Identify which cell holds the provided text, then report its (X, Y) central coordinate. 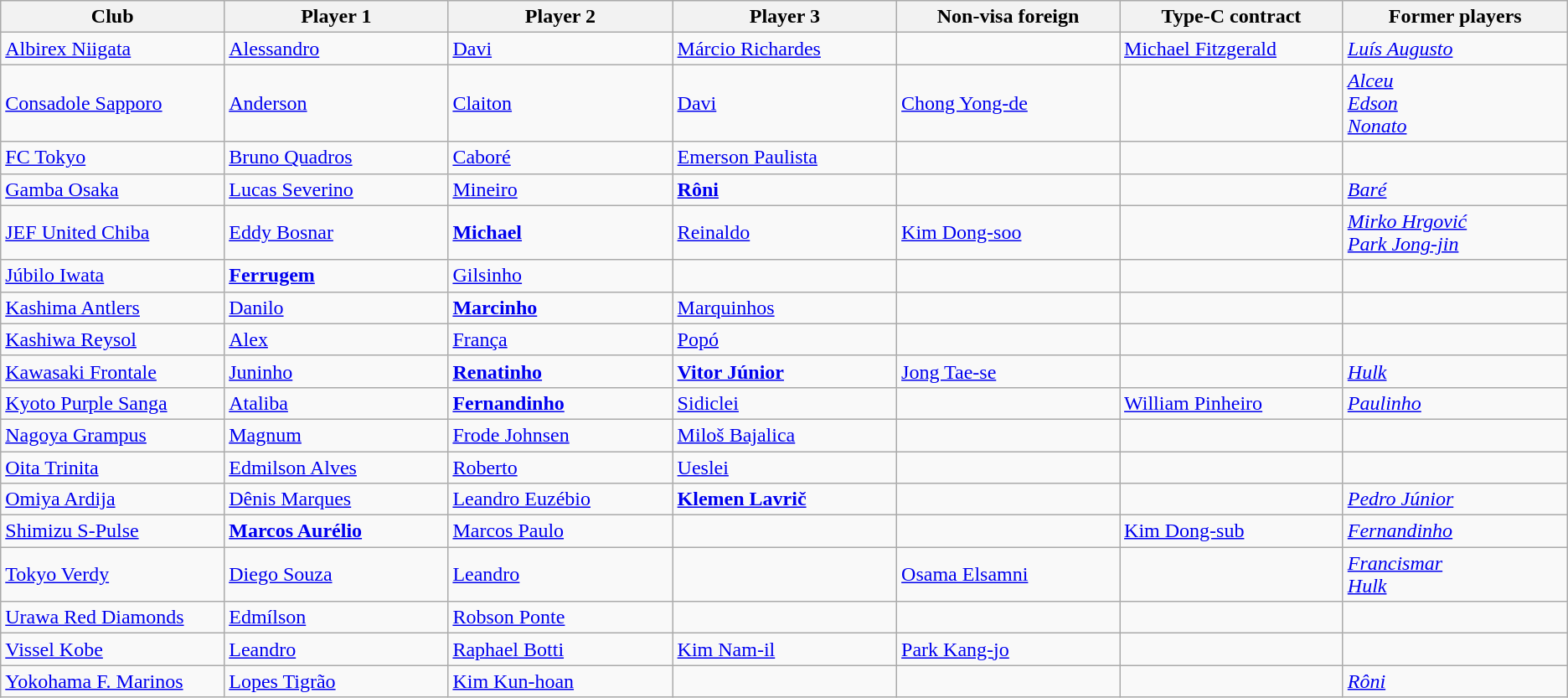
Hulk (1455, 371)
Park Kang-jo (1008, 649)
Diego Souza (337, 575)
Mineiro (560, 189)
Danilo (337, 308)
Oita Trinita (112, 467)
Magnum (337, 435)
Kim Dong-sub (1231, 531)
Kim Nam-il (784, 649)
Miloš Bajalica (784, 435)
França (560, 339)
Gilsinho (560, 276)
Júbilo Iwata (112, 276)
Consadole Sapporo (112, 103)
Emerson Paulista (784, 158)
Alex (337, 339)
Mirko Hrgović Park Jong-jin (1455, 233)
Edmílson (337, 618)
Michael Fitzgerald (1231, 49)
Player 3 (784, 17)
Club (112, 17)
Vissel Kobe (112, 649)
Roberto (560, 467)
Edmilson Alves (337, 467)
Claiton (560, 103)
Dênis Marques (337, 499)
Alceu Edson Nonato (1455, 103)
Pedro Júnior (1455, 499)
Non-visa foreign (1008, 17)
Albirex Niigata (112, 49)
Marcos Paulo (560, 531)
Kim Kun-hoan (560, 681)
Sidiclei (784, 403)
Reinaldo (784, 233)
Urawa Red Diamonds (112, 618)
Lopes Tigrão (337, 681)
Nagoya Grampus (112, 435)
Player 2 (560, 17)
Renatinho (560, 371)
Former players (1455, 17)
Tokyo Verdy (112, 575)
Kashiwa Reysol (112, 339)
Kim Dong-soo (1008, 233)
FC Tokyo (112, 158)
Ferrugem (337, 276)
Klemen Lavrič (784, 499)
Type-C contract (1231, 17)
Francismar Hulk (1455, 575)
Paulinho (1455, 403)
Anderson (337, 103)
William Pinheiro (1231, 403)
Popó (784, 339)
Gamba Osaka (112, 189)
Vitor Júnior (784, 371)
Ueslei (784, 467)
Eddy Bosnar (337, 233)
Bruno Quadros (337, 158)
Raphael Botti (560, 649)
Robson Ponte (560, 618)
Márcio Richardes (784, 49)
Player 1 (337, 17)
Baré (1455, 189)
Lucas Severino (337, 189)
Juninho (337, 371)
Kawasaki Frontale (112, 371)
Kashima Antlers (112, 308)
Omiya Ardija (112, 499)
Luís Augusto (1455, 49)
Chong Yong-de (1008, 103)
Marcos Aurélio (337, 531)
Caboré (560, 158)
Osama Elsamni (1008, 575)
Leandro Euzébio (560, 499)
Alessandro (337, 49)
Frode Johnsen (560, 435)
Michael (560, 233)
Ataliba (337, 403)
Marquinhos (784, 308)
Marcinho (560, 308)
Jong Tae-se (1008, 371)
Yokohama F. Marinos (112, 681)
JEF United Chiba (112, 233)
Shimizu S-Pulse (112, 531)
Kyoto Purple Sanga (112, 403)
